Search for the cell housing the specified text and yield its [X, Y] center coordinate. 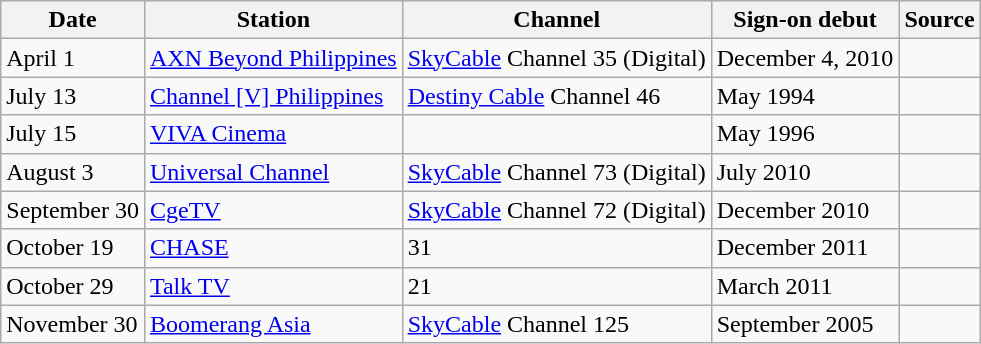
Talk TV [273, 286]
July 15 [73, 134]
May 1996 [805, 134]
CgeTV [273, 210]
October 19 [73, 248]
AXN Beyond Philippines [273, 58]
31 [556, 248]
Channel [556, 20]
April 1 [73, 58]
Channel [V] Philippines [273, 96]
Sign-on debut [805, 20]
September 30 [73, 210]
21 [556, 286]
Date [73, 20]
March 2011 [805, 286]
May 1994 [805, 96]
VIVA Cinema [273, 134]
December 2010 [805, 210]
Destiny Cable Channel 46 [556, 96]
SkyCable Channel 35 (Digital) [556, 58]
July 13 [73, 96]
Boomerang Asia [273, 324]
July 2010 [805, 172]
Source [940, 20]
Universal Channel [273, 172]
Station [273, 20]
SkyCable Channel 73 (Digital) [556, 172]
SkyCable Channel 125 [556, 324]
October 29 [73, 286]
November 30 [73, 324]
December 4, 2010 [805, 58]
CHASE [273, 248]
September 2005 [805, 324]
December 2011 [805, 248]
SkyCable Channel 72 (Digital) [556, 210]
August 3 [73, 172]
